Return the [X, Y] coordinate for the center point of the cell that contains the specified text.  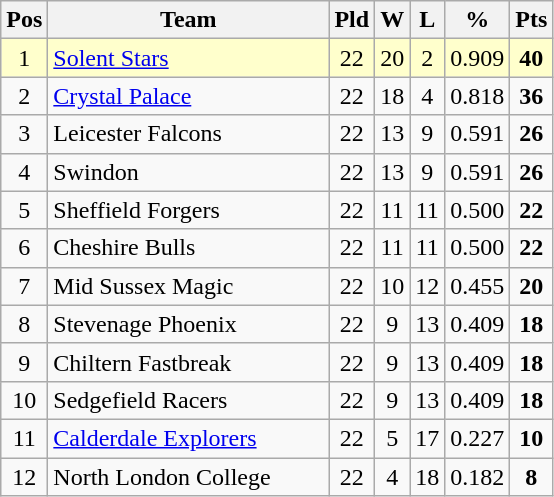
L [428, 20]
3 [24, 134]
Swindon [188, 172]
0.818 [478, 96]
17 [428, 438]
36 [532, 96]
0.227 [478, 438]
0.182 [478, 477]
Crystal Palace [188, 96]
Calderdale Explorers [188, 438]
North London College [188, 477]
Cheshire Bulls [188, 248]
% [478, 20]
40 [532, 58]
Stevenage Phoenix [188, 324]
W [392, 20]
Pld [352, 20]
Mid Sussex Magic [188, 286]
1 [24, 58]
6 [24, 248]
Team [188, 20]
Chiltern Fastbreak [188, 362]
Solent Stars [188, 58]
Sedgefield Racers [188, 400]
Pos [24, 20]
Sheffield Forgers [188, 210]
Leicester Falcons [188, 134]
7 [24, 286]
0.455 [478, 286]
Pts [532, 20]
0.909 [478, 58]
